Extract the (x, y) coordinate from the center of the cell holding the provided text.  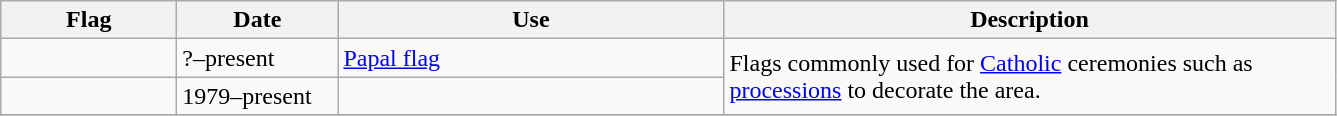
?–present (258, 58)
Use (531, 20)
Flag (89, 20)
Flags commonly used for Catholic ceremonies such as processions to decorate the area. (1030, 77)
1979–present (258, 96)
Date (258, 20)
Description (1030, 20)
Papal flag (531, 58)
